Scan for the cell matching the given text and deliver its [X, Y] coordinate at center. 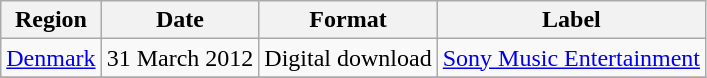
Format [348, 20]
Denmark [51, 58]
31 March 2012 [180, 58]
Date [180, 20]
Digital download [348, 58]
Sony Music Entertainment [571, 58]
Label [571, 20]
Region [51, 20]
